Output the [X, Y] coordinate of the center of the cell containing the given text.  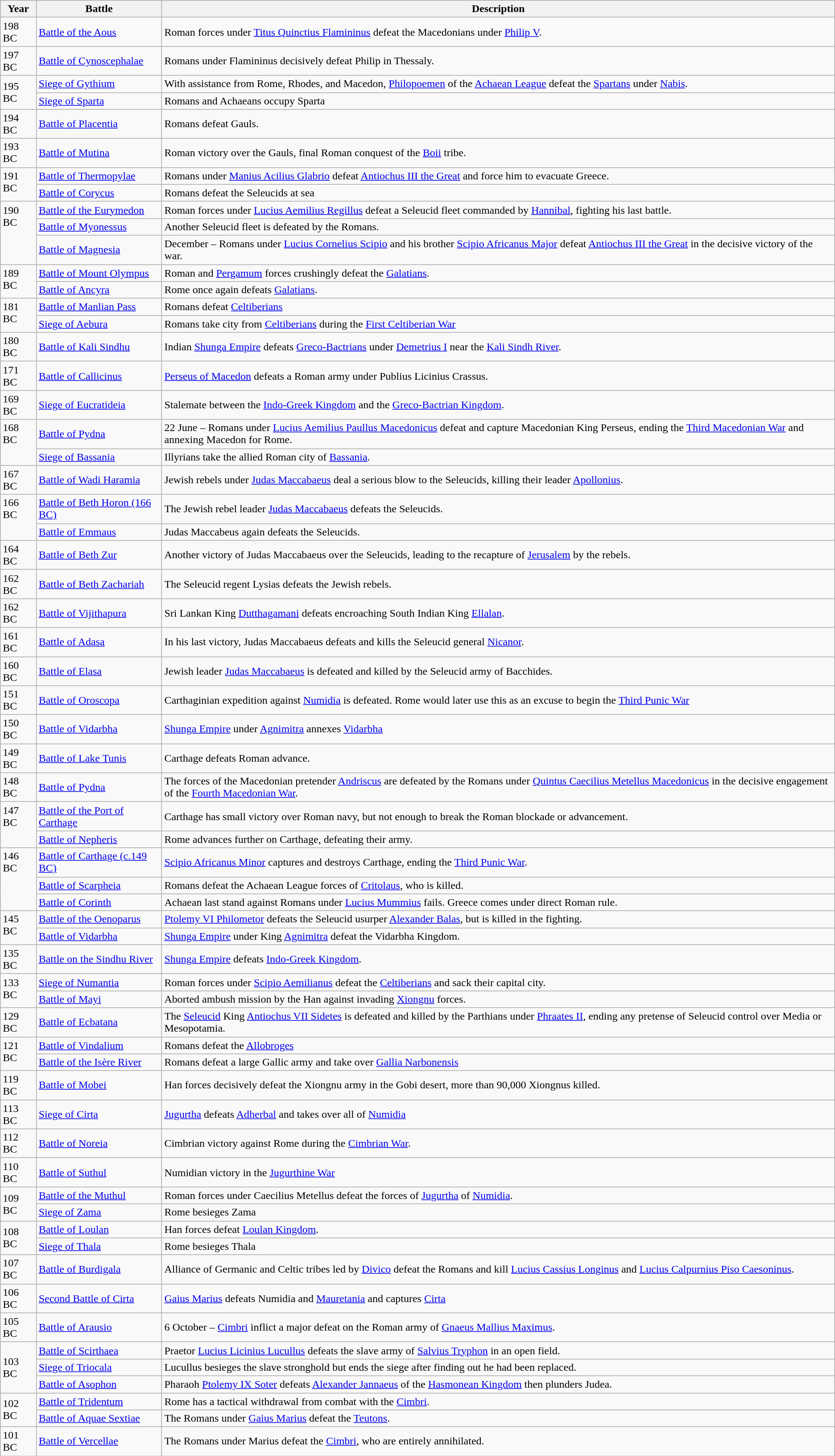
164 BC [18, 555]
Siege of Eucratideia [99, 405]
Romans defeat a large Gallic army and take over Gallia Narbonensis [498, 1062]
Battle of Oroscopa [99, 701]
Shunga Empire under King Agnimitra defeat the Vidarbha Kingdom. [498, 936]
Siege of Zama [99, 1212]
Battle of Scarpheia [99, 885]
Sri Lankan King Dutthagamani defeats encroaching South Indian King Ellalan. [498, 613]
166 BC [18, 518]
160 BC [18, 671]
Judas Maccabeus again defeats the Seleucids. [498, 532]
Battle of Cynoscephalae [99, 61]
Battle of Magnesia [99, 250]
119 BC [18, 1085]
The Jewish rebel leader Judas Maccabaeus defeats the Seleucids. [498, 509]
Siege of Bassania [99, 457]
Battle of Corinth [99, 902]
Battle of Loulan [99, 1229]
The Seleucid regent Lysias defeats the Jewish rebels. [498, 584]
Illyrians take the allied Roman city of Bassania. [498, 457]
Achaean last stand against Romans under Lucius Mummius fails. Greece comes under direct Roman rule. [498, 902]
107 BC [18, 1269]
Battle of Thermopylae [99, 176]
Romans defeat Gauls. [498, 124]
Romans defeat Celtiberians [498, 307]
Indian Shunga Empire defeats Greco-Bactrians under Demetrius I near the Kali Sindh River. [498, 347]
133 BC [18, 991]
Carthage defeats Roman advance. [498, 759]
Battle of Mutina [99, 153]
Perseus of Macedon defeats a Roman army under Publius Licinius Crassus. [498, 376]
Battle of Vercellae [99, 1441]
Jugurtha defeats Adherbal and takes over all of Numidia [498, 1115]
Roman forces under Lucius Aemilius Regillus defeat a Seleucid fleet commanded by Hannibal, fighting his last battle. [498, 210]
106 BC [18, 1298]
Han forces decisively defeat the Xiongnu army in the Gobi desert, more than 90,000 Xiongnus killed. [498, 1085]
Roman victory over the Gauls, final Roman conquest of the Boii tribe. [498, 153]
Second Battle of Cirta [99, 1298]
The Romans under Gaius Marius defeat the Teutons. [498, 1419]
Siege of Numantia [99, 982]
194 BC [18, 124]
145 BC [18, 928]
Battle of Arausio [99, 1327]
Gaius Marius defeats Numidia and Mauretania and captures Cirta [498, 1298]
Battle [99, 9]
Rome has a tactical withdrawal from combat with the Cimbri. [498, 1402]
Alliance of Germanic and Celtic tribes led by Divico defeat the Romans and kill Lucius Cassius Longinus and Lucius Calpurnius Piso Caesoninus. [498, 1269]
Siege of Aebura [99, 324]
Battle of Mobei [99, 1085]
Aborted ambush mission by the Han against invading Xiongnu forces. [498, 999]
Roman forces under Titus Quinctius Flamininus defeat the Macedonians under Philip V. [498, 32]
161 BC [18, 642]
Shunga Empire under Agnimitra annexes Vidarbha [498, 729]
189 BC [18, 281]
Battle of Elasa [99, 671]
Battle of Vindalium [99, 1045]
Battle of Scirthaea [99, 1350]
150 BC [18, 729]
168 BC [18, 443]
169 BC [18, 405]
Another victory of Judas Maccabaeus over the Seleucids, leading to the recapture of Jerusalem by the rebels. [498, 555]
Battle of the Isère River [99, 1062]
180 BC [18, 347]
Han forces defeat Loulan Kingdom. [498, 1229]
113 BC [18, 1115]
151 BC [18, 701]
Carthage has small victory over Roman navy, but not enough to break the Roman blockade or advancement. [498, 817]
Battle of Ecbatana [99, 1022]
Roman forces under Scipio Aemilianus defeat the Celtiberians and sack their capital city. [498, 982]
Stalemate between the Indo-Greek Kingdom and the Greco-Bactrian Kingdom. [498, 405]
Battle of Beth Zachariah [99, 584]
Siege of Thala [99, 1246]
112 BC [18, 1143]
Year [18, 9]
Battle of Aquae Sextiae [99, 1419]
108 BC [18, 1238]
Battle of Suthul [99, 1173]
103 BC [18, 1367]
Pharaoh Ptolemy IX Soter defeats Alexander Jannaeus of the Hasmonean Kingdom then plunders Judea. [498, 1384]
Battle of Lake Tunis [99, 759]
181 BC [18, 315]
197 BC [18, 61]
Battle of Mount Olympus [99, 273]
Romans under Manius Acilius Glabrio defeat Antiochus III the Great and force him to evacuate Greece. [498, 176]
Shunga Empire defeats Indo-Greek Kingdom. [498, 959]
167 BC [18, 480]
Lucullus besieges the slave stronghold but ends the siege after finding out he had been replaced. [498, 1367]
Romans defeat the Seleucids at sea [498, 193]
135 BC [18, 959]
Siege of Gythium [99, 84]
Praetor Lucius Licinius Lucullus defeats the slave army of Salvius Tryphon in an open field. [498, 1350]
148 BC [18, 787]
Romans under Flamininus decisively defeat Philip in Thessaly. [498, 61]
102 BC [18, 1410]
Rome besieges Zama [498, 1212]
The Romans under Marius defeat the Cimbri, who are entirely annihilated. [498, 1441]
Description [498, 9]
198 BC [18, 32]
Battle of Myonessus [99, 227]
110 BC [18, 1173]
Battle of Emmaus [99, 532]
Battle on the Sindhu River [99, 959]
171 BC [18, 376]
Battle of Kali Sindhu [99, 347]
129 BC [18, 1022]
Jewish rebels under Judas Maccabaeus deal a serious blow to the Seleucids, killing their leader Apollonius. [498, 480]
Battle of the Oenoparus [99, 919]
Romans and Achaeans occupy Sparta [498, 101]
Battle of Beth Horon (166 BC) [99, 509]
Romans defeat the Achaean League forces of Critolaus, who is killed. [498, 885]
Romans take city from Celtiberians during the First Celtiberian War [498, 324]
149 BC [18, 759]
Siege of Cirta [99, 1115]
In his last victory, Judas Maccabaeus defeats and kills the Seleucid general Nicanor. [498, 642]
Battle of Adasa [99, 642]
Siege of Sparta [99, 101]
Carthaginian expedition against Numidia is defeated. Rome would later use this as an excuse to begin the Third Punic War [498, 701]
Battle of the Aous [99, 32]
191 BC [18, 184]
Battle of Mayi [99, 999]
Ptolemy VI Philometor defeats the Seleucid usurper Alexander Balas, but is killed in the fighting. [498, 919]
With assistance from Rome, Rhodes, and Macedon, Philopoemen of the Achaean League defeat the Spartans under Nabis. [498, 84]
193 BC [18, 153]
Rome besieges Thala [498, 1246]
Battle of Beth Zur [99, 555]
Rome advances further on Carthage, defeating their army. [498, 839]
Siege of Triocala [99, 1367]
101 BC [18, 1441]
Another Seleucid fleet is defeated by the Romans. [498, 227]
Jewish leader Judas Maccabaeus is defeated and killed by the Seleucid army of Bacchides. [498, 671]
6 October – Cimbri inflict a major defeat on the Roman army of Gnaeus Mallius Maximus. [498, 1327]
Battle of Tridentum [99, 1402]
Battle of Noreia [99, 1143]
195 BC [18, 92]
Roman forces under Caecilius Metellus defeat the forces of Jugurtha of Numidia. [498, 1195]
Battle of the Eurymedon [99, 210]
147 BC [18, 825]
Cimbrian victory against Rome during the Cimbrian War. [498, 1143]
Scipio Africanus Minor captures and destroys Carthage, ending the Third Punic War. [498, 862]
Battle of Burdigala [99, 1269]
Battle of Wadi Haramia [99, 480]
Battle of Asophon [99, 1384]
Battle of Ancyra [99, 290]
Battle of Nepheris [99, 839]
190 BC [18, 233]
Battle of Placentia [99, 124]
121 BC [18, 1054]
Battle of Carthage (c.149 BC) [99, 862]
146 BC [18, 879]
Battle of Vijithapura [99, 613]
Battle of the Muthul [99, 1195]
109BC [18, 1204]
Roman and Pergamum forces crushingly defeat the Galatians. [498, 273]
Numidian victory in the Jugurthine War [498, 1173]
Battle of Callicinus [99, 376]
Rome once again defeats Galatians. [498, 290]
Battle of the Port of Carthage [99, 817]
Romans defeat the Allobroges [498, 1045]
105 BC [18, 1327]
Battle of Manlian Pass [99, 307]
Battle of Corycus [99, 193]
